Return the [X, Y] coordinate for the center point of the cell that contains the specified text.  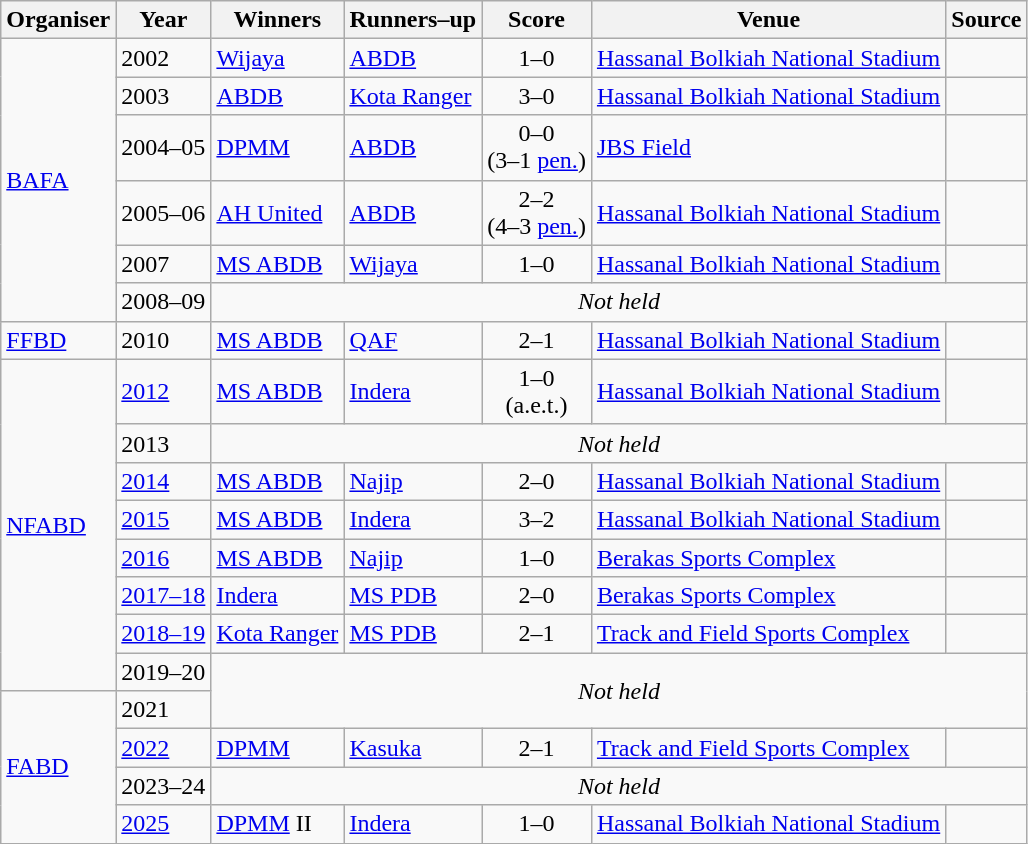
2–2(4–3 pen.) [537, 212]
2007 [164, 264]
Venue [768, 20]
2004–05 [164, 148]
2012 [164, 392]
3–0 [537, 96]
JBS Field [768, 148]
2025 [164, 824]
2003 [164, 96]
2017–18 [164, 596]
Organiser [58, 20]
Winners [278, 20]
NFABD [58, 525]
2023–24 [164, 786]
Kasuka [413, 748]
AH United [278, 212]
2013 [164, 443]
0–0(3–1 pen.) [537, 148]
FFBD [58, 340]
2016 [164, 557]
2008–09 [164, 302]
2015 [164, 519]
2002 [164, 58]
BAFA [58, 180]
Score [537, 20]
Year [164, 20]
2010 [164, 340]
Source [986, 20]
3–2 [537, 519]
FABD [58, 767]
2018–19 [164, 634]
2019–20 [164, 672]
QAF [413, 340]
2005–06 [164, 212]
DPMM II [278, 824]
1–0(a.e.t.) [537, 392]
2022 [164, 748]
Runners–up [413, 20]
2014 [164, 481]
2021 [164, 710]
